Return the [x, y] coordinate for the center point of the cell that contains the specified text.  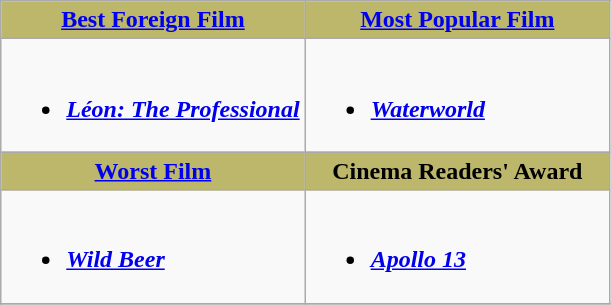
Worst Film [153, 171]
Wild Beer [153, 246]
Best Foreign Film [153, 20]
Most Popular Film [457, 20]
Cinema Readers' Award [457, 171]
Apollo 13 [457, 246]
Waterworld [457, 96]
Léon: The Professional [153, 96]
